Output the (X, Y) coordinate of the center of the cell containing the given text.  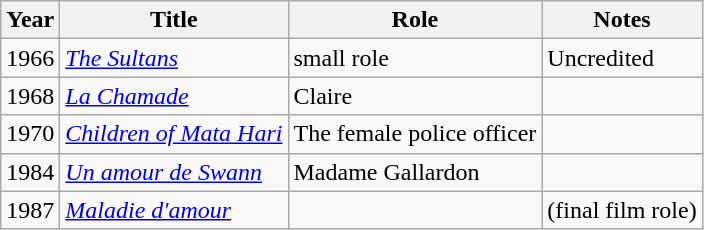
1987 (30, 210)
Title (174, 20)
(final film role) (622, 210)
La Chamade (174, 96)
Maladie d'amour (174, 210)
1984 (30, 172)
The female police officer (415, 134)
1970 (30, 134)
Claire (415, 96)
The Sultans (174, 58)
Uncredited (622, 58)
1966 (30, 58)
Children of Mata Hari (174, 134)
Year (30, 20)
Madame Gallardon (415, 172)
1968 (30, 96)
Role (415, 20)
small role (415, 58)
Notes (622, 20)
Un amour de Swann (174, 172)
